Find where the given text appears and provide that cell's center as (x, y) coordinate. 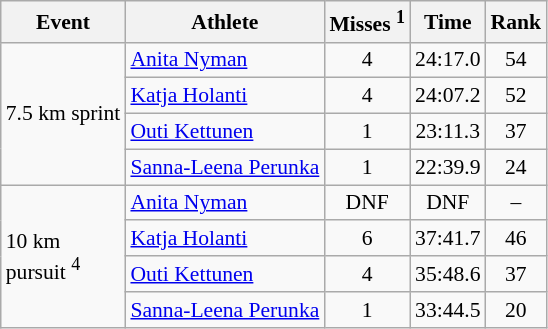
54 (516, 60)
33:44.5 (448, 310)
46 (516, 239)
Event (64, 22)
23:11.3 (448, 132)
20 (516, 310)
Athlete (224, 22)
35:48.6 (448, 274)
6 (367, 239)
Misses 1 (367, 22)
10 km pursuit 4 (64, 256)
– (516, 203)
24 (516, 167)
Rank (516, 22)
Time (448, 22)
24:07.2 (448, 96)
37:41.7 (448, 239)
7.5 km sprint (64, 113)
52 (516, 96)
22:39.9 (448, 167)
24:17.0 (448, 60)
